Pinpoint the cell where the given text exists, returning its [x, y] midpoint coordinate. 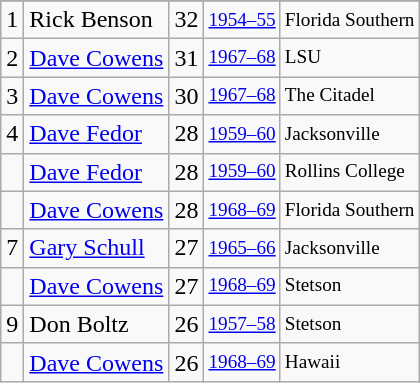
Don Boltz [96, 324]
2 [12, 58]
32 [186, 20]
1 [12, 20]
LSU [350, 58]
30 [186, 96]
1965–66 [242, 248]
4 [12, 134]
Gary Schull [96, 248]
Rollins College [350, 172]
1954–55 [242, 20]
1957–58 [242, 324]
Hawaii [350, 362]
7 [12, 248]
3 [12, 96]
31 [186, 58]
The Citadel [350, 96]
Rick Benson [96, 20]
9 [12, 324]
